Locate the cell with the specified text and output its [X, Y] center coordinate. 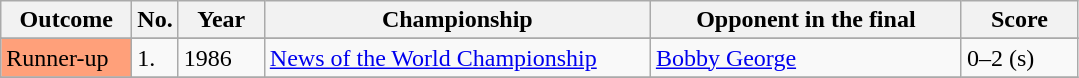
1. [155, 58]
No. [155, 20]
0–2 (s) [1019, 58]
1986 [221, 58]
News of the World Championship [457, 58]
Bobby George [806, 58]
Opponent in the final [806, 20]
Outcome [66, 20]
Runner-up [66, 58]
Year [221, 20]
Score [1019, 20]
Championship [457, 20]
